Find where the given text appears and provide that cell's center as [X, Y] coordinate. 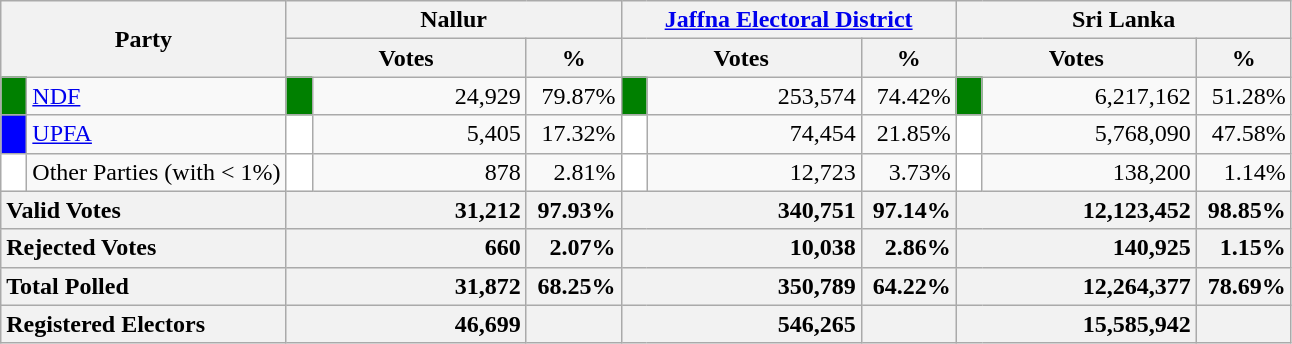
253,574 [754, 96]
10,038 [741, 248]
47.58% [1244, 134]
24,929 [419, 96]
15,585,942 [1076, 324]
1.14% [1244, 172]
350,789 [741, 286]
12,723 [754, 172]
74,454 [754, 134]
46,699 [406, 324]
68.25% [574, 286]
340,751 [741, 210]
Other Parties (with < 1%) [156, 172]
12,123,452 [1076, 210]
878 [419, 172]
79.87% [574, 96]
17.32% [574, 134]
NDF [156, 96]
Party [144, 39]
3.73% [908, 172]
74.42% [908, 96]
78.69% [1244, 286]
660 [406, 248]
Valid Votes [144, 210]
Rejected Votes [144, 248]
6,217,162 [1089, 96]
97.93% [574, 210]
97.14% [908, 210]
98.85% [1244, 210]
21.85% [908, 134]
51.28% [1244, 96]
31,872 [406, 286]
UPFA [156, 134]
140,925 [1076, 248]
64.22% [908, 286]
12,264,377 [1076, 286]
5,405 [419, 134]
Nallur [454, 20]
2.07% [574, 248]
Jaffna Electoral District [788, 20]
138,200 [1089, 172]
2.81% [574, 172]
1.15% [1244, 248]
Registered Electors [144, 324]
Sri Lanka [1124, 20]
2.86% [908, 248]
Total Polled [144, 286]
546,265 [741, 324]
5,768,090 [1089, 134]
31,212 [406, 210]
